Determine the (x, y) coordinate at the center of the cell enclosing the given text.  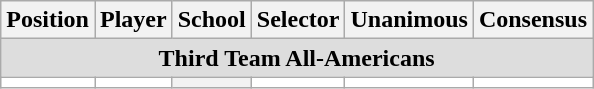
Consensus (532, 20)
Position (48, 20)
Third Team All-Americans (297, 58)
Unanimous (409, 20)
Selector (298, 20)
Player (133, 20)
School (212, 20)
